Capture the cell that displays the provided text and extract its [x, y] central coordinate. 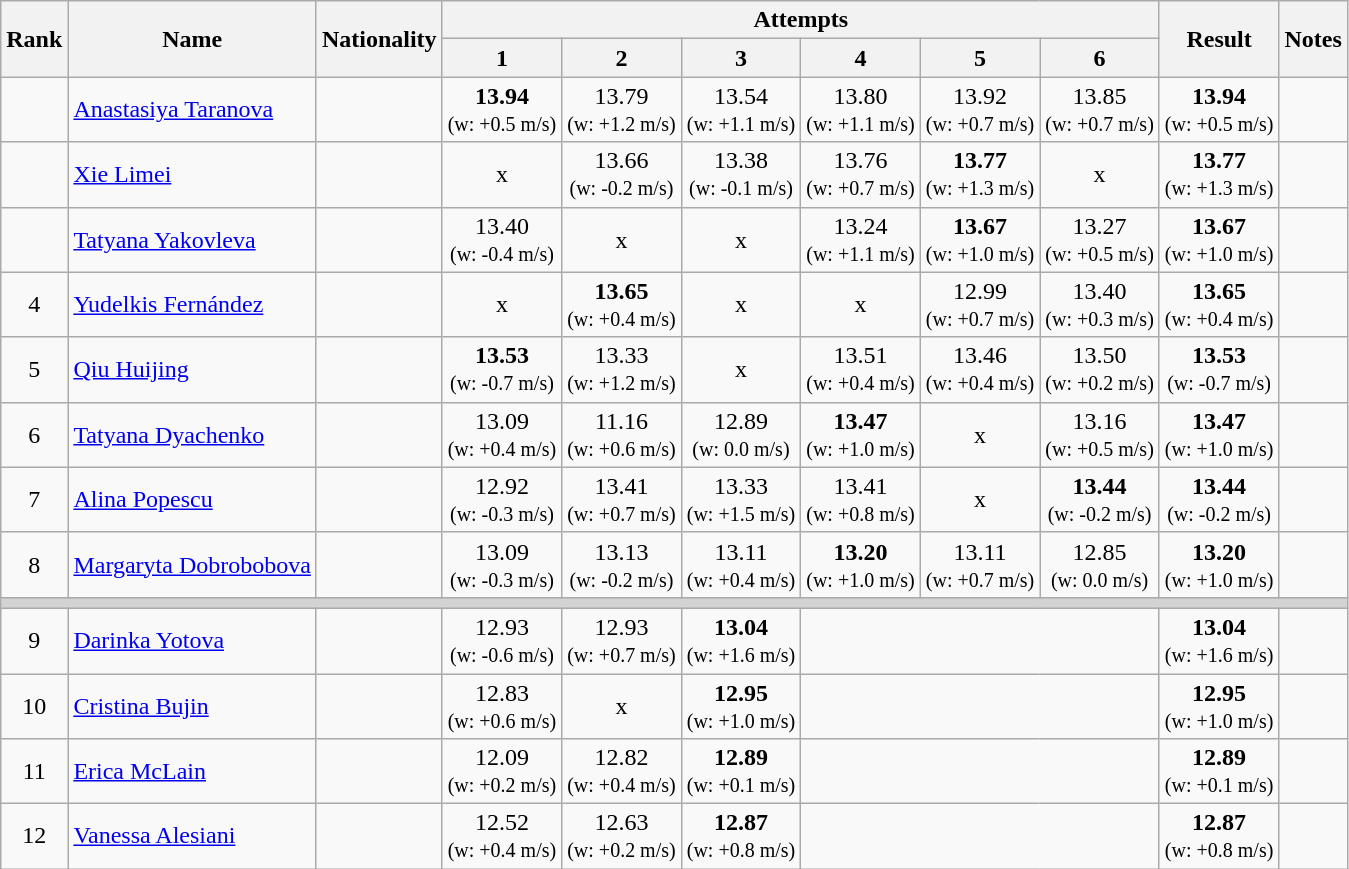
Xie Limei [192, 174]
13.20(w: +1.0 m/s) [861, 564]
13.92(w: +0.7 m/s) [980, 110]
Erica McLain [192, 772]
11.16(w: +0.6 m/s) [622, 434]
12.09(w: +0.2 m/s) [502, 772]
13.47 (w: +1.0 m/s) [1219, 434]
8 [34, 564]
12.89(w: +0.1 m/s) [741, 772]
Alina Popescu [192, 500]
13.04(w: +1.6 m/s) [741, 640]
12.52(w: +0.4 m/s) [502, 836]
13.66(w: -0.2 m/s) [622, 174]
12.89 (w: +0.1 m/s) [1219, 772]
13.85(w: +0.7 m/s) [1100, 110]
Darinka Yotova [192, 640]
13.94 (w: +0.5 m/s) [1219, 110]
12.83(w: +0.6 m/s) [502, 706]
13.33(w: +1.2 m/s) [622, 370]
13.67(w: +1.0 m/s) [980, 240]
12.99(w: +0.7 m/s) [980, 304]
13.27(w: +0.5 m/s) [1100, 240]
13.47(w: +1.0 m/s) [861, 434]
13.38(w: -0.1 m/s) [741, 174]
Yudelkis Fernández [192, 304]
13.50(w: +0.2 m/s) [1100, 370]
12.85(w: 0.0 m/s) [1100, 564]
13.54(w: +1.1 m/s) [741, 110]
7 [34, 500]
13.77(w: +1.3 m/s) [980, 174]
13.67 (w: +1.0 m/s) [1219, 240]
13.65(w: +0.4 m/s) [622, 304]
12.87 (w: +0.8 m/s) [1219, 836]
13.46(w: +0.4 m/s) [980, 370]
Tatyana Yakovleva [192, 240]
13.77 (w: +1.3 m/s) [1219, 174]
Attempts [800, 20]
13.51(w: +0.4 m/s) [861, 370]
13.41(w: +0.7 m/s) [622, 500]
11 [34, 772]
13.65 (w: +0.4 m/s) [1219, 304]
12.95 (w: +1.0 m/s) [1219, 706]
9 [34, 640]
Cristina Bujin [192, 706]
10 [34, 706]
12.93(w: +0.7 m/s) [622, 640]
13.24(w: +1.1 m/s) [861, 240]
13.44(w: -0.2 m/s) [1100, 500]
1 [502, 58]
13.09(w: -0.3 m/s) [502, 564]
Result [1219, 39]
Nationality [379, 39]
12 [34, 836]
Margaryta Dobrobobova [192, 564]
Vanessa Alesiani [192, 836]
13.40(w: +0.3 m/s) [1100, 304]
13.94(w: +0.5 m/s) [502, 110]
12.93(w: -0.6 m/s) [502, 640]
12.63(w: +0.2 m/s) [622, 836]
12.95(w: +1.0 m/s) [741, 706]
13.11(w: +0.7 m/s) [980, 564]
12.92(w: -0.3 m/s) [502, 500]
13.80(w: +1.1 m/s) [861, 110]
13.33(w: +1.5 m/s) [741, 500]
13.04 (w: +1.6 m/s) [1219, 640]
13.40(w: -0.4 m/s) [502, 240]
13.53 (w: -0.7 m/s) [1219, 370]
13.20 (w: +1.0 m/s) [1219, 564]
Tatyana Dyachenko [192, 434]
3 [741, 58]
Notes [1313, 39]
13.79(w: +1.2 m/s) [622, 110]
2 [622, 58]
Anastasiya Taranova [192, 110]
12.82(w: +0.4 m/s) [622, 772]
Qiu Huijing [192, 370]
13.41(w: +0.8 m/s) [861, 500]
Name [192, 39]
13.53(w: -0.7 m/s) [502, 370]
Rank [34, 39]
13.16(w: +0.5 m/s) [1100, 434]
13.09(w: +0.4 m/s) [502, 434]
13.76(w: +0.7 m/s) [861, 174]
12.87(w: +0.8 m/s) [741, 836]
13.44 (w: -0.2 m/s) [1219, 500]
12.89(w: 0.0 m/s) [741, 434]
13.11(w: +0.4 m/s) [741, 564]
13.13(w: -0.2 m/s) [622, 564]
